Return the [X, Y] coordinate for the center point of the cell that contains the specified text.  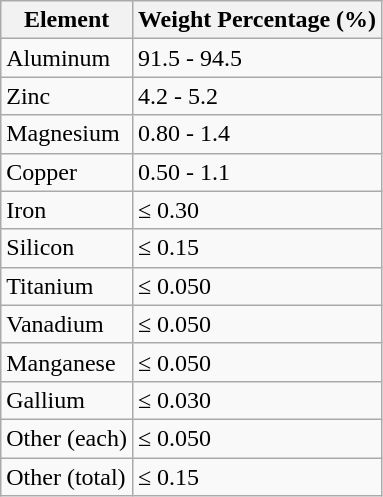
Other (total) [67, 477]
≤ 0.30 [256, 210]
Magnesium [67, 134]
0.50 - 1.1 [256, 172]
Silicon [67, 248]
Other (each) [67, 438]
Aluminum [67, 58]
Weight Percentage (%) [256, 20]
≤ 0.030 [256, 400]
Iron [67, 210]
0.80 - 1.4 [256, 134]
Element [67, 20]
91.5 - 94.5 [256, 58]
Copper [67, 172]
Manganese [67, 362]
4.2 - 5.2 [256, 96]
Zinc [67, 96]
Titanium [67, 286]
Gallium [67, 400]
Vanadium [67, 324]
